For the text-containing cell, return its midpoint in (X, Y) coordinate format. 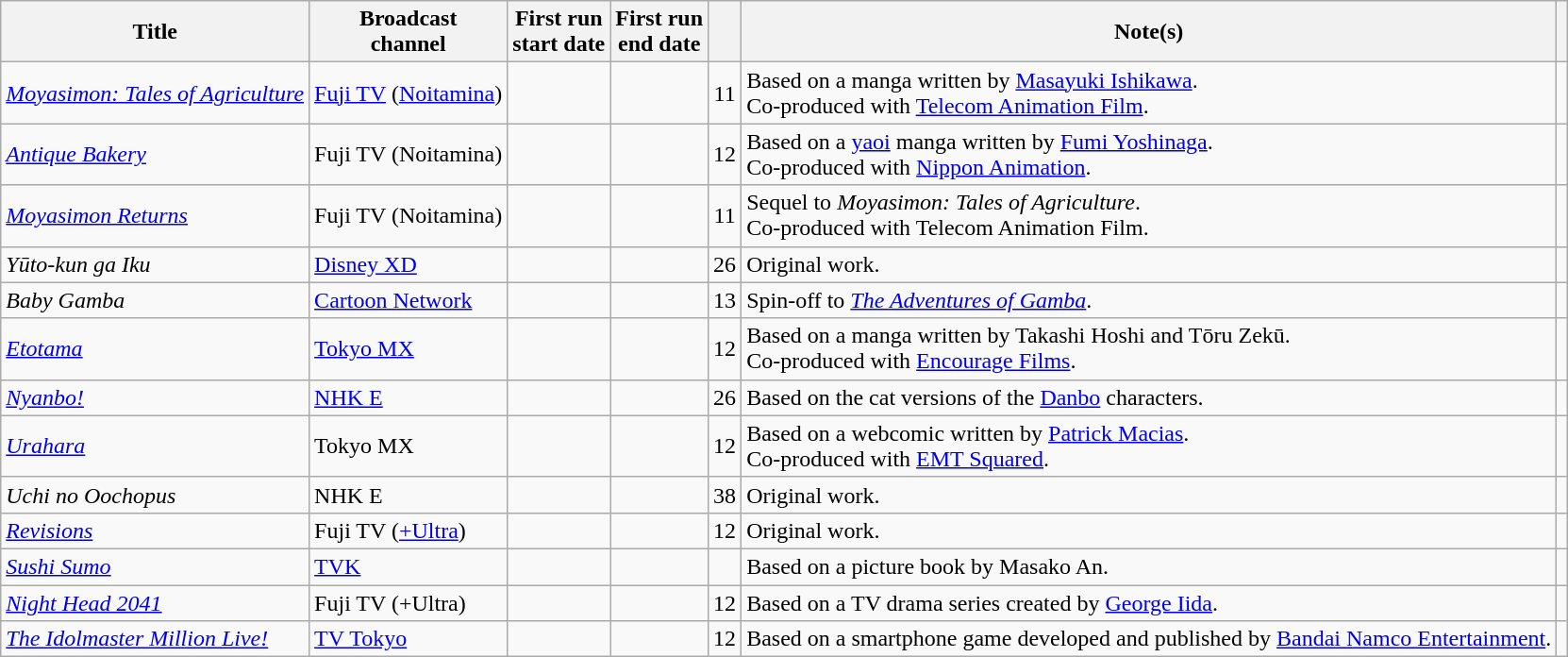
Based on a smartphone game developed and published by Bandai Namco Entertainment. (1149, 639)
Moyasimon Returns (155, 215)
Moyasimon: Tales of Agriculture (155, 93)
The Idolmaster Million Live! (155, 639)
TVK (409, 566)
38 (725, 495)
Based on a TV drama series created by George Iida. (1149, 603)
Revisions (155, 531)
Etotama (155, 349)
Baby Gamba (155, 300)
13 (725, 300)
Based on a manga written by Masayuki Ishikawa.Co-produced with Telecom Animation Film. (1149, 93)
Nyanbo! (155, 397)
Yūto-kun ga Iku (155, 264)
Based on the cat versions of the Danbo characters. (1149, 397)
Based on a picture book by Masako An. (1149, 566)
Uchi no Oochopus (155, 495)
Sequel to Moyasimon: Tales of Agriculture.Co-produced with Telecom Animation Film. (1149, 215)
Sushi Sumo (155, 566)
Spin-off to The Adventures of Gamba. (1149, 300)
Cartoon Network (409, 300)
Disney XD (409, 264)
TV Tokyo (409, 639)
Based on a yaoi manga written by Fumi Yoshinaga.Co-produced with Nippon Animation. (1149, 155)
First runend date (659, 32)
Urahara (155, 446)
Antique Bakery (155, 155)
Note(s) (1149, 32)
Based on a manga written by Takashi Hoshi and Tōru Zekū.Co-produced with Encourage Films. (1149, 349)
Broadcastchannel (409, 32)
Night Head 2041 (155, 603)
Title (155, 32)
Based on a webcomic written by Patrick Macias.Co-produced with EMT Squared. (1149, 446)
First runstart date (559, 32)
